Search for the cell housing the specified text and yield its (X, Y) center coordinate. 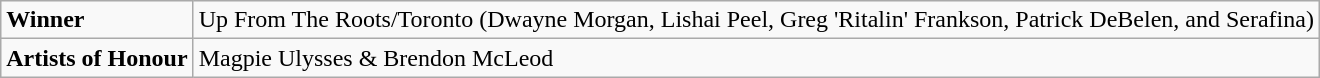
Winner (97, 20)
Artists of Honour (97, 58)
Up From The Roots/Toronto (Dwayne Morgan, Lishai Peel, Greg 'Ritalin' Frankson, Patrick DeBelen, and Serafina) (756, 20)
Magpie Ulysses & Brendon McLeod (756, 58)
